Output the (X, Y) coordinate of the center of the cell containing the given text.  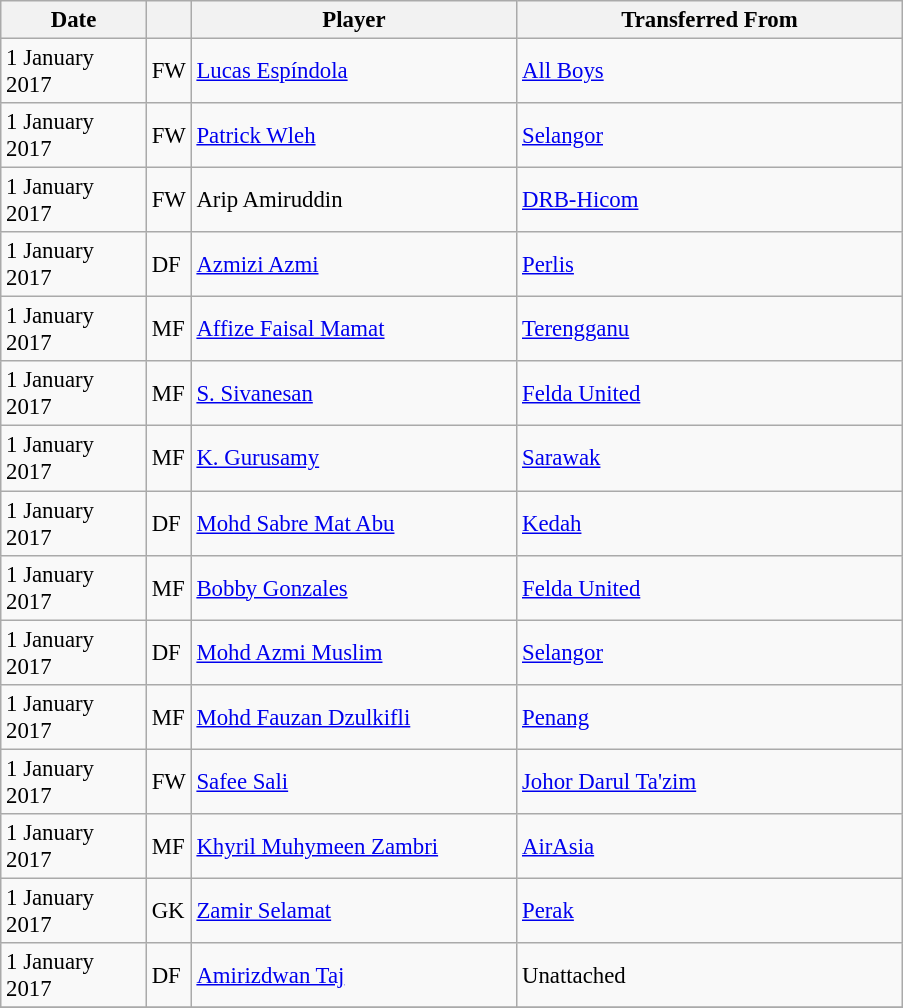
Lucas Espíndola (354, 72)
Mohd Fauzan Dzulkifli (354, 716)
K. Gurusamy (354, 458)
All Boys (710, 72)
Perak (710, 910)
Khyril Muhymeen Zambri (354, 846)
Zamir Selamat (354, 910)
Penang (710, 716)
Player (354, 20)
Mohd Sabre Mat Abu (354, 524)
Date (74, 20)
Kedah (710, 524)
Johor Darul Ta'zim (710, 782)
Amirizdwan Taj (354, 976)
GK (168, 910)
Sarawak (710, 458)
Affize Faisal Mamat (354, 330)
Mohd Azmi Muslim (354, 652)
DRB-Hicom (710, 200)
Perlis (710, 264)
Patrick Wleh (354, 136)
Transferred From (710, 20)
Safee Sali (354, 782)
S. Sivanesan (354, 394)
Unattached (710, 976)
Terengganu (710, 330)
Bobby Gonzales (354, 588)
AirAsia (710, 846)
Arip Amiruddin (354, 200)
Azmizi Azmi (354, 264)
